Locate the cell with the specified text and output its (x, y) center coordinate. 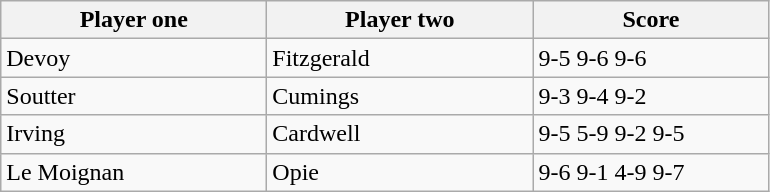
Devoy (134, 58)
Fitzgerald (400, 58)
Score (651, 20)
Opie (400, 172)
9-5 9-6 9-6 (651, 58)
Le Moignan (134, 172)
Player two (400, 20)
Cumings (400, 96)
9-5 5-9 9-2 9-5 (651, 134)
Cardwell (400, 134)
9-3 9-4 9-2 (651, 96)
Irving (134, 134)
Player one (134, 20)
Soutter (134, 96)
9-6 9-1 4-9 9-7 (651, 172)
